Detect which cell encompasses the target text, then output its [X, Y] center coordinate. 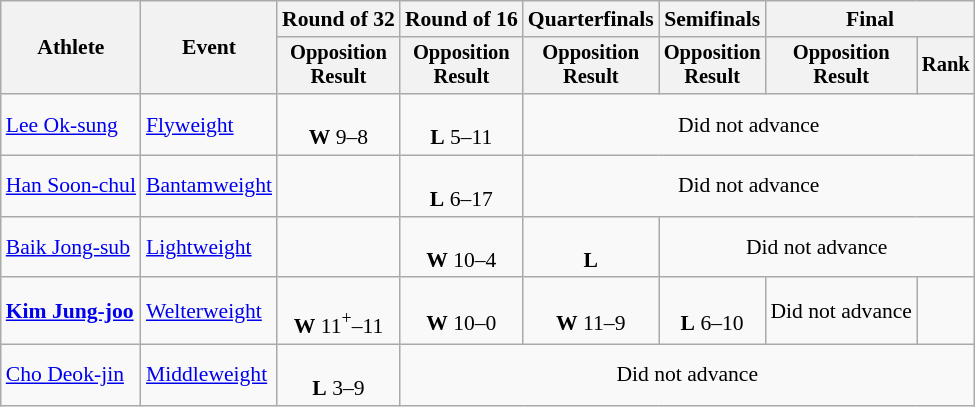
Lightweight [209, 248]
L 3–9 [338, 376]
Baik Jong-sub [71, 248]
W 10–0 [462, 312]
Final [870, 19]
L [591, 248]
Athlete [71, 48]
Cho Deok-jin [71, 376]
W 10–4 [462, 248]
Event [209, 48]
Bantamweight [209, 186]
Middleweight [209, 376]
Round of 32 [338, 19]
L 6–17 [462, 186]
W 11+–11 [338, 312]
Rank [946, 66]
W 9–8 [338, 124]
Flyweight [209, 124]
Kim Jung-joo [71, 312]
Quarterfinals [591, 19]
Semifinals [712, 19]
W 11–9 [591, 312]
L 5–11 [462, 124]
Round of 16 [462, 19]
Han Soon-chul [71, 186]
Lee Ok-sung [71, 124]
L 6–10 [712, 312]
Welterweight [209, 312]
